For the text-containing cell, return its midpoint in (x, y) coordinate format. 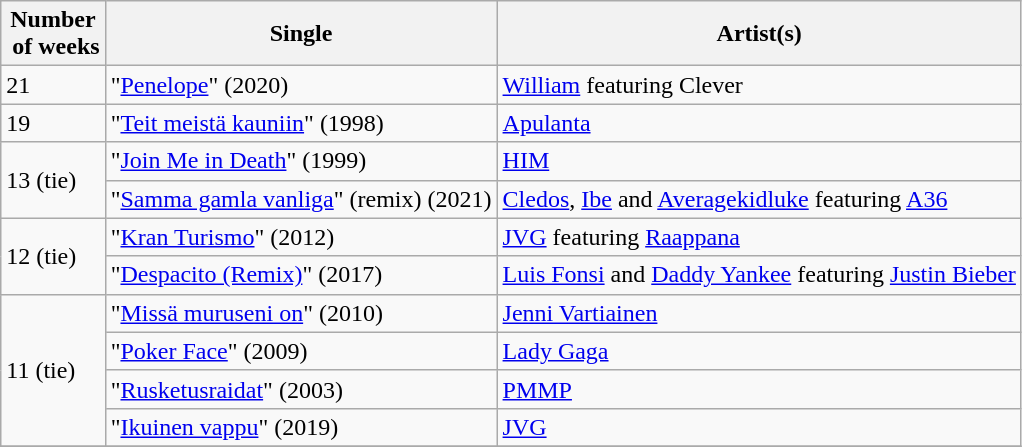
PMMP (759, 389)
Cledos, Ibe and Averagekidluke featuring A36 (759, 199)
Apulanta (759, 123)
"Kran Turismo" (2012) (301, 237)
"Join Me in Death" (1999) (301, 161)
"Ikuinen vappu" (2019) (301, 427)
Artist(s) (759, 34)
21 (53, 85)
Jenni Vartiainen (759, 313)
19 (53, 123)
William featuring Clever (759, 85)
"Despacito (Remix)" (2017) (301, 275)
"Missä muruseni on" (2010) (301, 313)
13 (tie) (53, 180)
Luis Fonsi and Daddy Yankee featuring Justin Bieber (759, 275)
"Rusketusraidat" (2003) (301, 389)
"Samma gamla vanliga" (remix) (2021) (301, 199)
Number of weeks (53, 34)
HIM (759, 161)
12 (tie) (53, 256)
Single (301, 34)
"Teit meistä kauniin" (1998) (301, 123)
"Penelope" (2020) (301, 85)
Lady Gaga (759, 351)
JVG featuring Raappana (759, 237)
11 (tie) (53, 370)
JVG (759, 427)
"Poker Face" (2009) (301, 351)
